Extract the (x, y) coordinate from the center of the cell holding the provided text.  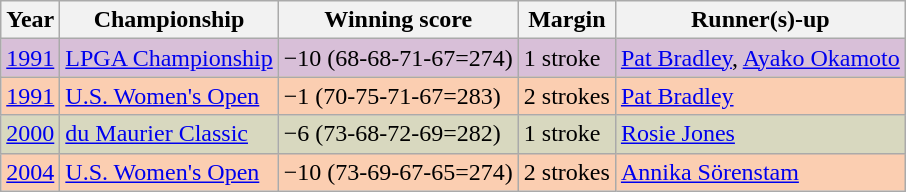
Winning score (398, 20)
2000 (30, 134)
−1 (70-75-71-67=283) (398, 96)
du Maurier Classic (169, 134)
Year (30, 20)
Championship (169, 20)
Pat Bradley, Ayako Okamoto (760, 58)
−10 (68-68-71-67=274) (398, 58)
Runner(s)-up (760, 20)
−6 (73-68-72-69=282) (398, 134)
Annika Sörenstam (760, 172)
Pat Bradley (760, 96)
LPGA Championship (169, 58)
2004 (30, 172)
Margin (566, 20)
−10 (73-69-67-65=274) (398, 172)
Rosie Jones (760, 134)
